Detect which cell encompasses the target text, then output its [X, Y] center coordinate. 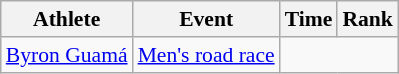
Athlete [67, 19]
Men's road race [206, 55]
Event [206, 19]
Byron Guamá [67, 55]
Rank [368, 19]
Time [309, 19]
